Search for the cell housing the specified text and yield its [x, y] center coordinate. 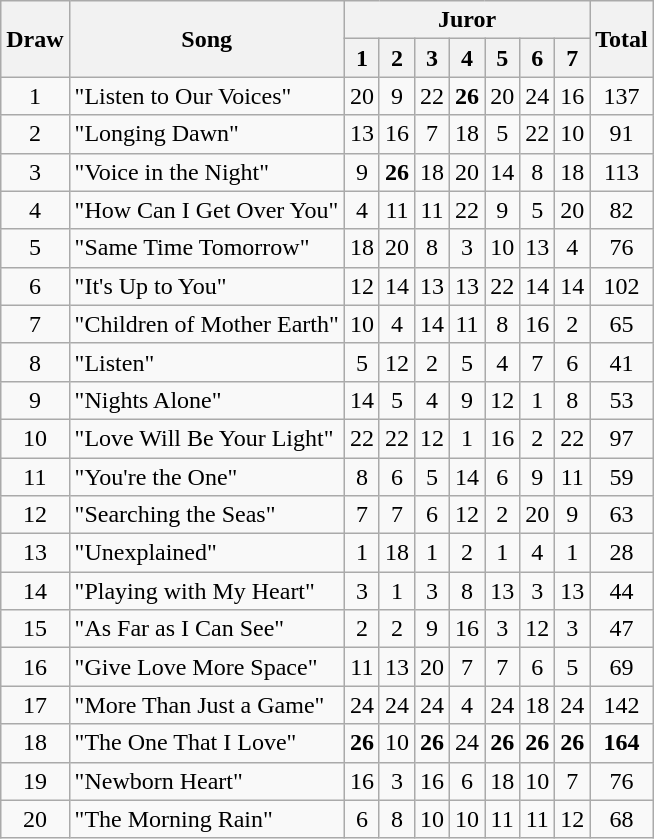
68 [622, 819]
"How Can I Get Over You" [206, 210]
15 [35, 629]
47 [622, 629]
91 [622, 134]
53 [622, 400]
137 [622, 96]
44 [622, 591]
Song [206, 39]
"Voice in the Night" [206, 172]
17 [35, 705]
142 [622, 705]
"Same Time Tomorrow" [206, 248]
59 [622, 477]
164 [622, 743]
"More Than Just a Game" [206, 705]
41 [622, 362]
"Unexplained" [206, 553]
"Love Will Be Your Light" [206, 438]
"Playing with My Heart" [206, 591]
"The Morning Rain" [206, 819]
"It's Up to You" [206, 286]
Juror [466, 20]
Draw [35, 39]
"Nights Alone" [206, 400]
65 [622, 324]
102 [622, 286]
113 [622, 172]
"Listen" [206, 362]
28 [622, 553]
"Listen to Our Voices" [206, 96]
"Longing Dawn" [206, 134]
"Give Love More Space" [206, 667]
"Newborn Heart" [206, 781]
63 [622, 515]
82 [622, 210]
"As Far as I Can See" [206, 629]
69 [622, 667]
97 [622, 438]
"The One That I Love" [206, 743]
"Searching the Seas" [206, 515]
19 [35, 781]
Total [622, 39]
"You're the One" [206, 477]
"Children of Mother Earth" [206, 324]
